Search for the cell housing the specified text and yield its [x, y] center coordinate. 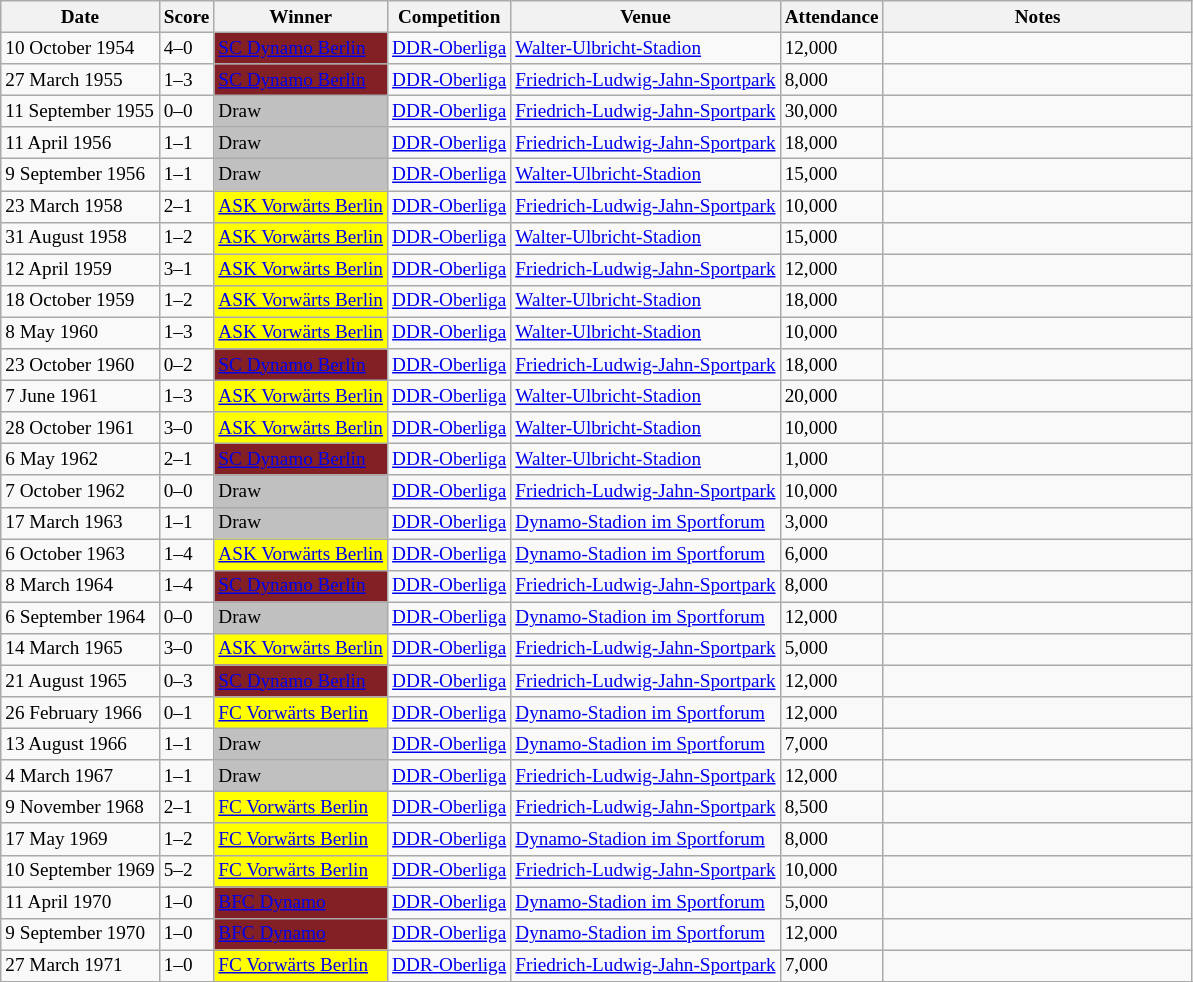
28 October 1961 [80, 428]
5–2 [186, 871]
6 May 1962 [80, 460]
4 March 1967 [80, 776]
9 September 1956 [80, 175]
23 March 1958 [80, 206]
7 October 1962 [80, 491]
Attendance [832, 17]
31 August 1958 [80, 238]
20,000 [832, 396]
10 September 1969 [80, 871]
6 October 1963 [80, 554]
7 June 1961 [80, 396]
12 April 1959 [80, 270]
27 March 1955 [80, 80]
8,500 [832, 808]
Competition [450, 17]
21 August 1965 [80, 681]
0–3 [186, 681]
Winner [301, 17]
26 February 1966 [80, 713]
14 March 1965 [80, 649]
13 August 1966 [80, 744]
8 March 1964 [80, 586]
11 September 1955 [80, 111]
Score [186, 17]
17 May 1969 [80, 839]
6,000 [832, 554]
Notes [1038, 17]
11 April 1970 [80, 902]
17 March 1963 [80, 523]
27 March 1971 [80, 966]
6 September 1964 [80, 618]
9 November 1968 [80, 808]
11 April 1956 [80, 143]
3–1 [186, 270]
4–0 [186, 48]
23 October 1960 [80, 365]
1,000 [832, 460]
3,000 [832, 523]
Date [80, 17]
18 October 1959 [80, 301]
0–1 [186, 713]
8 May 1960 [80, 333]
30,000 [832, 111]
9 September 1970 [80, 934]
Venue [646, 17]
0–2 [186, 365]
10 October 1954 [80, 48]
